Capture the cell that displays the provided text and extract its [X, Y] central coordinate. 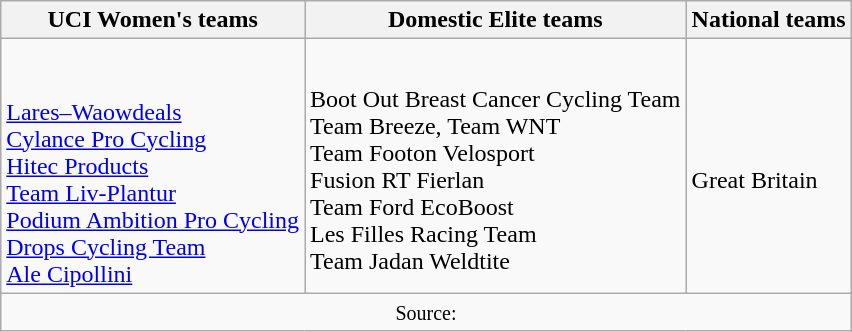
Domestic Elite teams [496, 20]
Lares–Waowdeals Cylance Pro Cycling Hitec Products Team Liv-Plantur Podium Ambition Pro Cycling Drops Cycling Team Ale Cipollini [153, 166]
Great Britain [768, 166]
National teams [768, 20]
UCI Women's teams [153, 20]
Source: [426, 312]
